Pinpoint the cell where the given text exists, returning its (x, y) midpoint coordinate. 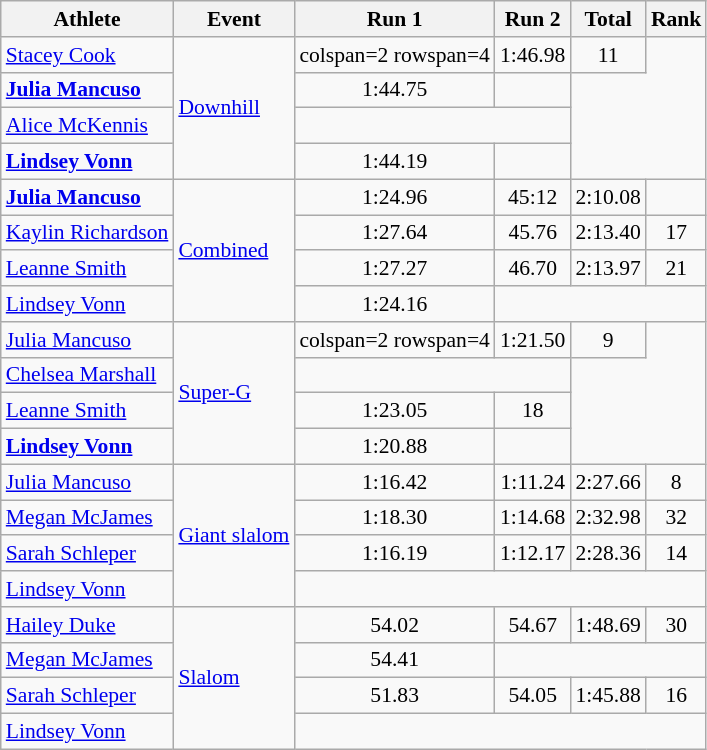
45:12 (532, 197)
Giant slalom (234, 535)
Run 2 (532, 19)
54.05 (532, 696)
1:24.16 (394, 304)
Slalom (234, 678)
Kaylin Richardson (88, 233)
Combined (234, 250)
8 (676, 482)
Super-G (234, 393)
54.41 (394, 660)
11 (608, 55)
1:23.05 (394, 411)
Alice McKennis (88, 126)
2:13.97 (608, 269)
30 (676, 625)
18 (532, 411)
1:48.69 (608, 625)
46.70 (532, 269)
16 (676, 696)
2:27.66 (608, 482)
1:44.19 (394, 162)
1:12.17 (532, 554)
2:10.08 (608, 197)
1:46.98 (532, 55)
1:11.24 (532, 482)
Stacey Cook (88, 55)
Hailey Duke (88, 625)
54.02 (394, 625)
14 (676, 554)
1:45.88 (608, 696)
21 (676, 269)
1:20.88 (394, 447)
1:18.30 (394, 518)
Run 1 (394, 19)
17 (676, 233)
32 (676, 518)
2:28.36 (608, 554)
1:27.64 (394, 233)
Athlete (88, 19)
1:44.75 (394, 90)
1:27.27 (394, 269)
1:24.96 (394, 197)
1:21.50 (532, 340)
1:14.68 (532, 518)
2:32.98 (608, 518)
45.76 (532, 233)
Downhill (234, 108)
1:16.19 (394, 554)
Rank (676, 19)
54.67 (532, 625)
Chelsea Marshall (88, 375)
51.83 (394, 696)
2:13.40 (608, 233)
1:16.42 (394, 482)
Event (234, 19)
Total (608, 19)
9 (608, 340)
